Return (x, y) of the center of cell containing provided text 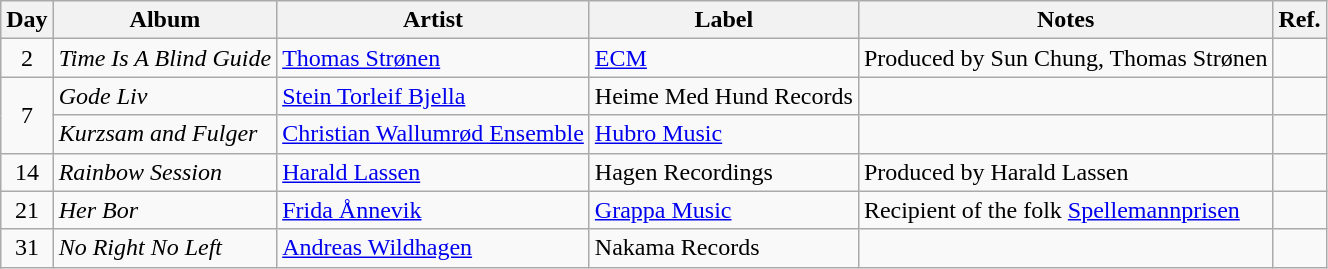
Her Bor (165, 210)
Album (165, 20)
Hubro Music (724, 134)
7 (27, 115)
No Right No Left (165, 248)
Kurzsam and Fulger (165, 134)
Notes (1066, 20)
Gode Liv (165, 96)
14 (27, 172)
Thomas Strønen (434, 58)
Heime Med Hund Records (724, 96)
Rainbow Session (165, 172)
Stein Torleif Bjella (434, 96)
Grappa Music (724, 210)
Day (27, 20)
2 (27, 58)
ECM (724, 58)
Artist (434, 20)
Label (724, 20)
Harald Lassen (434, 172)
Nakama Records (724, 248)
21 (27, 210)
31 (27, 248)
Hagen Recordings (724, 172)
Christian Wallumrød Ensemble (434, 134)
Ref. (1300, 20)
Recipient of the folk Spellemannprisen (1066, 210)
Andreas Wildhagen (434, 248)
Produced by Harald Lassen (1066, 172)
Frida Ånnevik (434, 210)
Produced by Sun Chung, Thomas Strønen (1066, 58)
Time Is A Blind Guide (165, 58)
